Provide the [X, Y] coordinate of the cell's center where the given text is located.  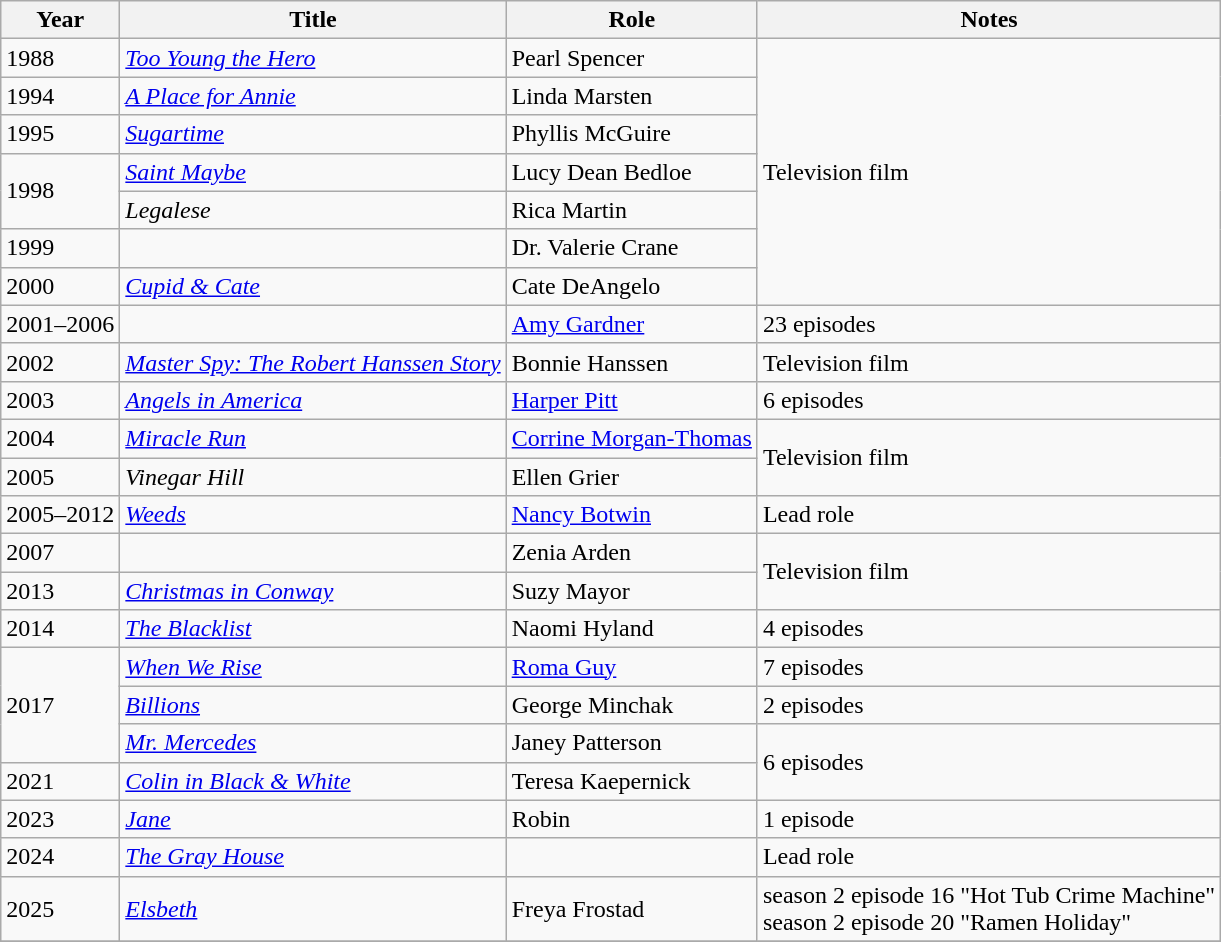
Robin [632, 819]
Legalese [313, 210]
Zenia Arden [632, 553]
Janey Patterson [632, 743]
Suzy Mayor [632, 591]
1998 [60, 191]
Notes [988, 20]
George Minchak [632, 705]
2002 [60, 362]
Role [632, 20]
The Gray House [313, 857]
2021 [60, 781]
When We Rise [313, 667]
Vinegar Hill [313, 477]
Saint Maybe [313, 172]
Nancy Botwin [632, 515]
Weeds [313, 515]
Pearl Spencer [632, 58]
Title [313, 20]
1995 [60, 134]
2000 [60, 286]
2005–2012 [60, 515]
Dr. Valerie Crane [632, 248]
Jane [313, 819]
1 episode [988, 819]
Amy Gardner [632, 324]
2005 [60, 477]
Christmas in Conway [313, 591]
1994 [60, 96]
season 2 episode 16 "Hot Tub Crime Machine"season 2 episode 20 "Ramen Holiday" [988, 908]
Miracle Run [313, 438]
2001–2006 [60, 324]
Year [60, 20]
Sugartime [313, 134]
2013 [60, 591]
Mr. Mercedes [313, 743]
Roma Guy [632, 667]
Billions [313, 705]
2003 [60, 400]
Linda Marsten [632, 96]
Harper Pitt [632, 400]
4 episodes [988, 629]
1999 [60, 248]
Master Spy: The Robert Hanssen Story [313, 362]
2 episodes [988, 705]
The Blacklist [313, 629]
1988 [60, 58]
2017 [60, 705]
Rica Martin [632, 210]
2024 [60, 857]
Lucy Dean Bedloe [632, 172]
23 episodes [988, 324]
2007 [60, 553]
Colin in Black & White [313, 781]
Elsbeth [313, 908]
Naomi Hyland [632, 629]
Phyllis McGuire [632, 134]
Cupid & Cate [313, 286]
A Place for Annie [313, 96]
Too Young the Hero [313, 58]
7 episodes [988, 667]
Corrine Morgan-Thomas [632, 438]
2025 [60, 908]
Freya Frostad [632, 908]
Angels in America [313, 400]
2023 [60, 819]
2014 [60, 629]
2004 [60, 438]
Ellen Grier [632, 477]
Bonnie Hanssen [632, 362]
Teresa Kaepernick [632, 781]
Cate DeAngelo [632, 286]
